Determine the (X, Y) coordinate at the center of the cell enclosing the given text.  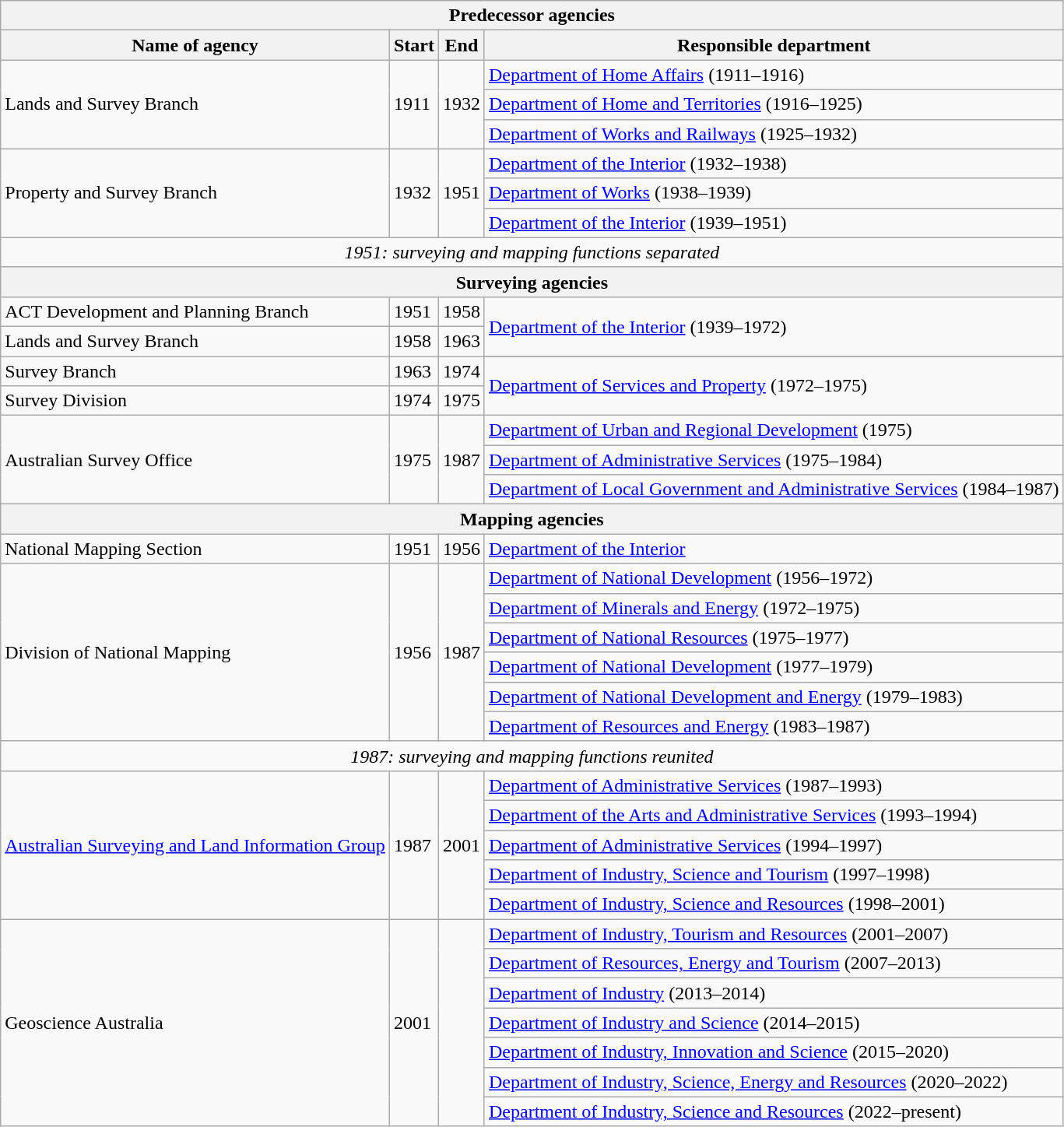
Department of Resources, Energy and Tourism (2007–2013) (774, 964)
ACT Development and Planning Branch (195, 311)
Name of agency (195, 45)
Department of Resources and Energy (1983–1987) (774, 726)
Department of the Arts and Administrative Services (1993–1994) (774, 815)
Department of Services and Property (1972–1975) (774, 386)
Department of Home Affairs (1911–1916) (774, 75)
Department of Industry, Science, Energy and Resources (2020–2022) (774, 1082)
Department of Home and Territories (1916–1925) (774, 104)
Department of Administrative Services (1987–1993) (774, 785)
1911 (414, 104)
Predecessor agencies (532, 16)
End (461, 45)
1951: surveying and mapping functions separated (532, 252)
Division of National Mapping (195, 652)
Mapping agencies (532, 519)
Department of Industry, Science and Resources (1998–2001) (774, 904)
Department of National Development and Energy (1979–1983) (774, 697)
Department of National Resources (1975–1977) (774, 637)
Department of Urban and Regional Development (1975) (774, 430)
Department of Administrative Services (1994–1997) (774, 844)
Geoscience Australia (195, 1023)
Surveying agencies (532, 282)
1987: surveying and mapping functions reunited (532, 756)
National Mapping Section (195, 549)
Department of Industry, Tourism and Resources (2001–2007) (774, 934)
Property and Survey Branch (195, 193)
Department of the Interior (1932–1938) (774, 163)
Department of Industry (2013–2014) (774, 993)
Department of Works and Railways (1925–1932) (774, 134)
Department of National Development (1977–1979) (774, 667)
Department of the Interior (1939–1972) (774, 326)
Department of Minerals and Energy (1972–1975) (774, 608)
Australian Surveying and Land Information Group (195, 844)
Department of National Development (1956–1972) (774, 578)
Start (414, 45)
Responsible department (774, 45)
Survey Division (195, 401)
Department of Local Government and Administrative Services (1984–1987) (774, 490)
Department of Works (1938–1939) (774, 193)
Australian Survey Office (195, 460)
Department of the Interior (774, 549)
Department of Industry and Science (2014–2015) (774, 1023)
Survey Branch (195, 371)
Department of Industry, Innovation and Science (2015–2020) (774, 1052)
Department of Industry, Science and Tourism (1997–1998) (774, 875)
Department of the Interior (1939–1951) (774, 223)
Department of Industry, Science and Resources (2022–present) (774, 1111)
Department of Administrative Services (1975–1984) (774, 460)
